Find where the given text appears and provide that cell's center as [X, Y] coordinate. 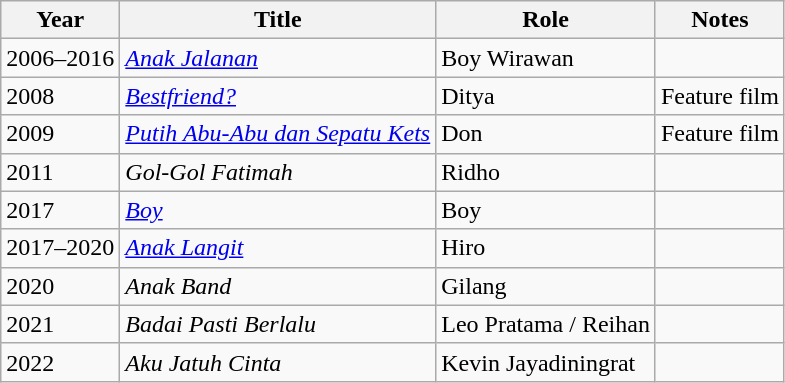
Role [546, 20]
Don [546, 134]
Anak Jalanan [278, 58]
Badai Pasti Berlalu [278, 324]
2022 [60, 362]
Gol-Gol Fatimah [278, 172]
Hiro [546, 248]
2009 [60, 134]
Aku Jatuh Cinta [278, 362]
Boy Wirawan [546, 58]
Bestfriend? [278, 96]
Title [278, 20]
2011 [60, 172]
Ridho [546, 172]
Year [60, 20]
Anak Langit [278, 248]
2021 [60, 324]
Putih Abu-Abu dan Sepatu Kets [278, 134]
Kevin Jayadiningrat [546, 362]
Notes [720, 20]
2017–2020 [60, 248]
2020 [60, 286]
2008 [60, 96]
Ditya [546, 96]
2006–2016 [60, 58]
Leo Pratama / Reihan [546, 324]
Anak Band [278, 286]
Gilang [546, 286]
2017 [60, 210]
